For the text-containing cell, return its midpoint in (X, Y) coordinate format. 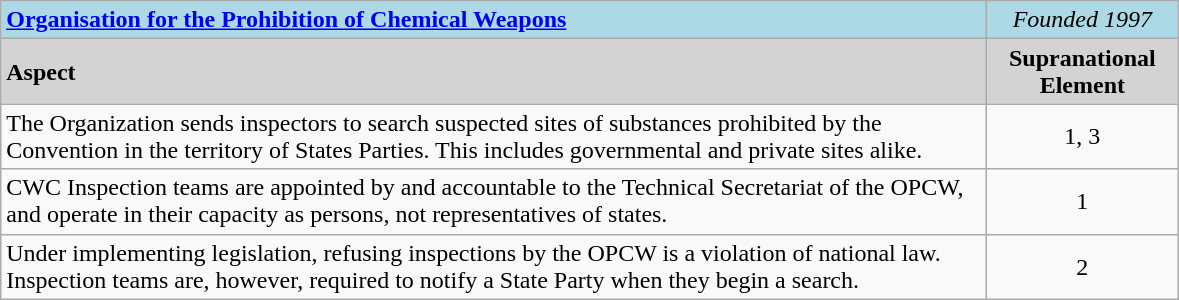
Aspect (494, 72)
1, 3 (1082, 136)
2 (1082, 266)
1 (1082, 202)
Supranational Element (1082, 72)
Founded 1997 (1082, 20)
Organisation for the Prohibition of Chemical Weapons (494, 20)
